Provide the (X, Y) coordinate of the cell's center where the given text is located.  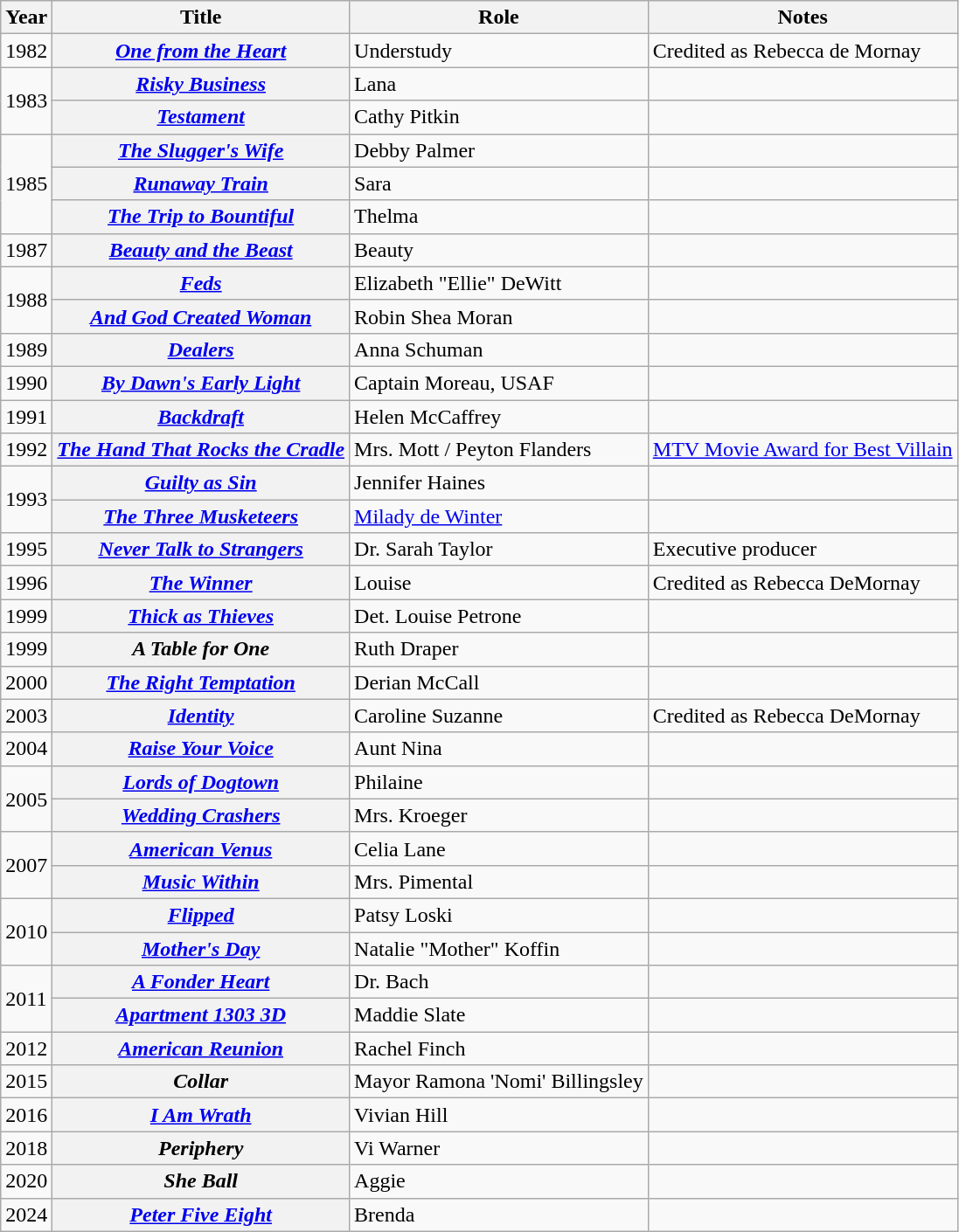
Elizabeth "Ellie" DeWitt (499, 283)
A Table for One (201, 649)
Backdraft (201, 417)
The Right Temptation (201, 682)
Identity (201, 716)
Natalie "Mother" Koffin (499, 948)
Vi Warner (499, 1148)
Det. Louise Petrone (499, 616)
2020 (26, 1181)
2000 (26, 682)
1995 (26, 550)
The Slugger's Wife (201, 150)
Celia Lane (499, 848)
Flipped (201, 915)
Guilty as Sin (201, 483)
2018 (26, 1148)
2011 (26, 999)
Vivian Hill (499, 1115)
Derian McCall (499, 682)
Raise Your Voice (201, 749)
Collar (201, 1082)
1996 (26, 583)
Beauty (499, 250)
American Reunion (201, 1049)
2015 (26, 1082)
Apartment 1303 3D (201, 1015)
The Trip to Bountiful (201, 217)
The Hand That Rocks the Cradle (201, 450)
Lords of Dogtown (201, 782)
1987 (26, 250)
Testament (201, 117)
2005 (26, 799)
MTV Movie Award for Best Villain (803, 450)
Debby Palmer (499, 150)
1985 (26, 183)
Ruth Draper (499, 649)
Aggie (499, 1181)
Helen McCaffrey (499, 417)
1991 (26, 417)
1982 (26, 51)
Mayor Ramona 'Nomi' Billingsley (499, 1082)
Peter Five Eight (201, 1215)
Mrs. Pimental (499, 882)
I Am Wrath (201, 1115)
Jennifer Haines (499, 483)
Cathy Pitkin (499, 117)
Thelma (499, 217)
1988 (26, 300)
Lana (499, 84)
Dr. Bach (499, 982)
Music Within (201, 882)
1989 (26, 350)
Philaine (499, 782)
Mrs. Mott / Peyton Flanders (499, 450)
2016 (26, 1115)
1983 (26, 100)
Periphery (201, 1148)
One from the Heart (201, 51)
Brenda (499, 1215)
1993 (26, 500)
Credited as Rebecca de Mornay (803, 51)
2007 (26, 865)
2003 (26, 716)
And God Created Woman (201, 316)
She Ball (201, 1181)
Notes (803, 17)
By Dawn's Early Light (201, 383)
Role (499, 17)
Sara (499, 183)
The Winner (201, 583)
Executive producer (803, 550)
Milady de Winter (499, 516)
Maddie Slate (499, 1015)
Captain Moreau, USAF (499, 383)
Risky Business (201, 84)
Caroline Suzanne (499, 716)
Beauty and the Beast (201, 250)
Robin Shea Moran (499, 316)
Mother's Day (201, 948)
2024 (26, 1215)
Patsy Loski (499, 915)
Understudy (499, 51)
Wedding Crashers (201, 815)
1990 (26, 383)
Louise (499, 583)
Mrs. Kroeger (499, 815)
Thick as Thieves (201, 616)
1992 (26, 450)
Dr. Sarah Taylor (499, 550)
American Venus (201, 848)
2012 (26, 1049)
Year (26, 17)
Dealers (201, 350)
Never Talk to Strangers (201, 550)
Aunt Nina (499, 749)
Title (201, 17)
Runaway Train (201, 183)
The Three Musketeers (201, 516)
Anna Schuman (499, 350)
Rachel Finch (499, 1049)
Feds (201, 283)
A Fonder Heart (201, 982)
2010 (26, 931)
2004 (26, 749)
